Scan for the cell matching the given text and deliver its (X, Y) coordinate at center. 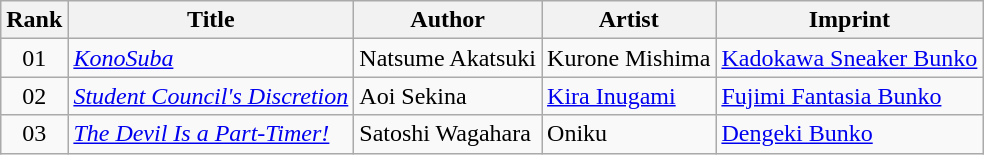
Artist (629, 20)
KonoSuba (211, 58)
Student Council's Discretion (211, 96)
Aoi Sekina (448, 96)
Dengeki Bunko (850, 134)
03 (34, 134)
Imprint (850, 20)
Kadokawa Sneaker Bunko (850, 58)
01 (34, 58)
Title (211, 20)
Kurone Mishima (629, 58)
02 (34, 96)
Satoshi Wagahara (448, 134)
Author (448, 20)
Natsume Akatsuki (448, 58)
Kira Inugami (629, 96)
Fujimi Fantasia Bunko (850, 96)
Rank (34, 20)
The Devil Is a Part-Timer! (211, 134)
Oniku (629, 134)
